Extract the (x, y) coordinate from the center of the cell holding the provided text.  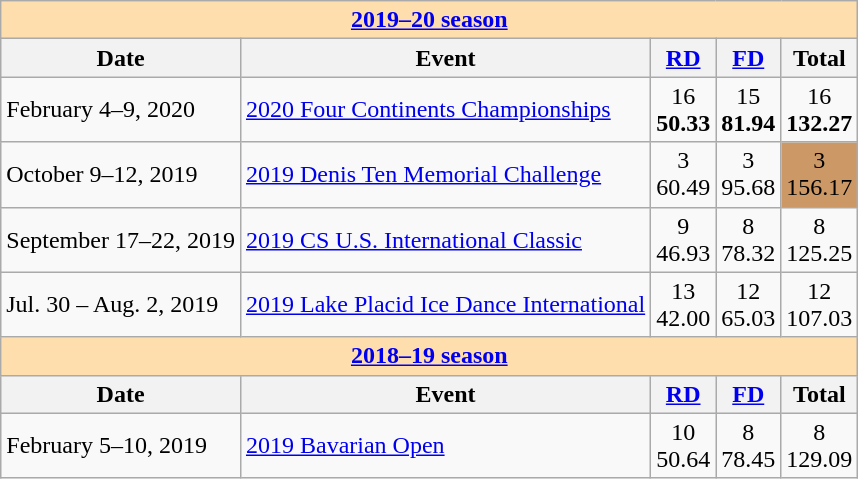
2019–20 season (430, 20)
February 4–9, 2020 (121, 110)
2020 Four Continents Championships (445, 110)
3 60.49 (684, 174)
2019 Lake Placid Ice Dance International (445, 304)
13 42.00 (684, 304)
Jul. 30 – Aug. 2, 2019 (121, 304)
February 5–10, 2019 (121, 446)
10 50.64 (684, 446)
3 95.68 (748, 174)
2019 CS U.S. International Classic (445, 240)
2019 Bavarian Open (445, 446)
12 65.03 (748, 304)
12 107.03 (820, 304)
8 78.32 (748, 240)
16 132.27 (820, 110)
15 81.94 (748, 110)
9 46.93 (684, 240)
2019 Denis Ten Memorial Challenge (445, 174)
8 125.25 (820, 240)
3 156.17 (820, 174)
September 17–22, 2019 (121, 240)
2018–19 season (430, 356)
8 129.09 (820, 446)
October 9–12, 2019 (121, 174)
16 50.33 (684, 110)
8 78.45 (748, 446)
